Return the (x, y) coordinate for the center point of the cell that contains the specified text.  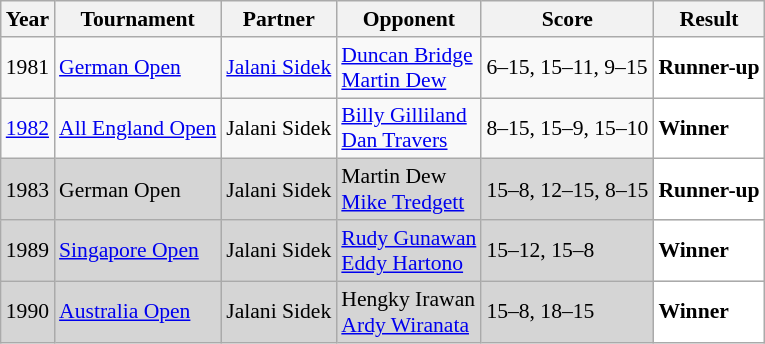
Billy Gilliland Dan Travers (408, 128)
15–8, 18–15 (567, 312)
8–15, 15–9, 15–10 (567, 128)
15–8, 12–15, 8–15 (567, 190)
Tournament (138, 19)
1981 (28, 68)
15–12, 15–8 (567, 250)
Year (28, 19)
1982 (28, 128)
Martin Dew Mike Tredgett (408, 190)
Duncan Bridge Martin Dew (408, 68)
1983 (28, 190)
Result (708, 19)
1990 (28, 312)
Hengky Irawan Ardy Wiranata (408, 312)
Opponent (408, 19)
1989 (28, 250)
Score (567, 19)
All England Open (138, 128)
6–15, 15–11, 9–15 (567, 68)
Singapore Open (138, 250)
Rudy Gunawan Eddy Hartono (408, 250)
Partner (278, 19)
Australia Open (138, 312)
